Locate the cell with the specified text and output its (x, y) center coordinate. 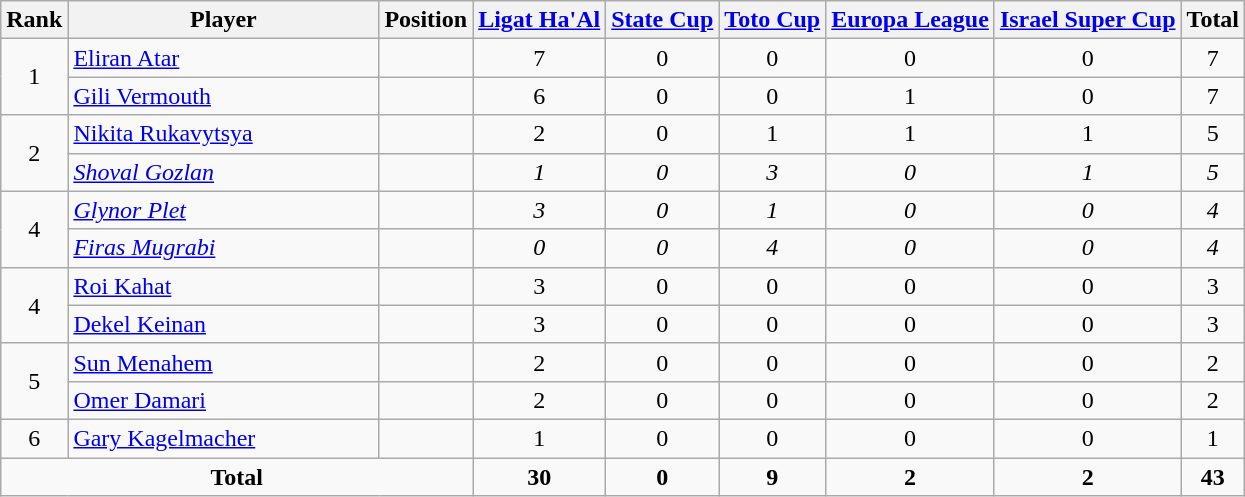
43 (1213, 477)
Eliran Atar (224, 58)
Sun Menahem (224, 362)
State Cup (662, 20)
Toto Cup (772, 20)
Roi Kahat (224, 286)
Ligat Ha'Al (540, 20)
Gary Kagelmacher (224, 438)
Position (426, 20)
Gili Vermouth (224, 96)
Dekel Keinan (224, 324)
Shoval Gozlan (224, 172)
Player (224, 20)
30 (540, 477)
Rank (34, 20)
Europa League (910, 20)
Firas Mugrabi (224, 248)
Glynor Plet (224, 210)
Omer Damari (224, 400)
Nikita Rukavytsya (224, 134)
9 (772, 477)
Israel Super Cup (1088, 20)
